Provide the (X, Y) coordinate of the cell's center where the given text is located.  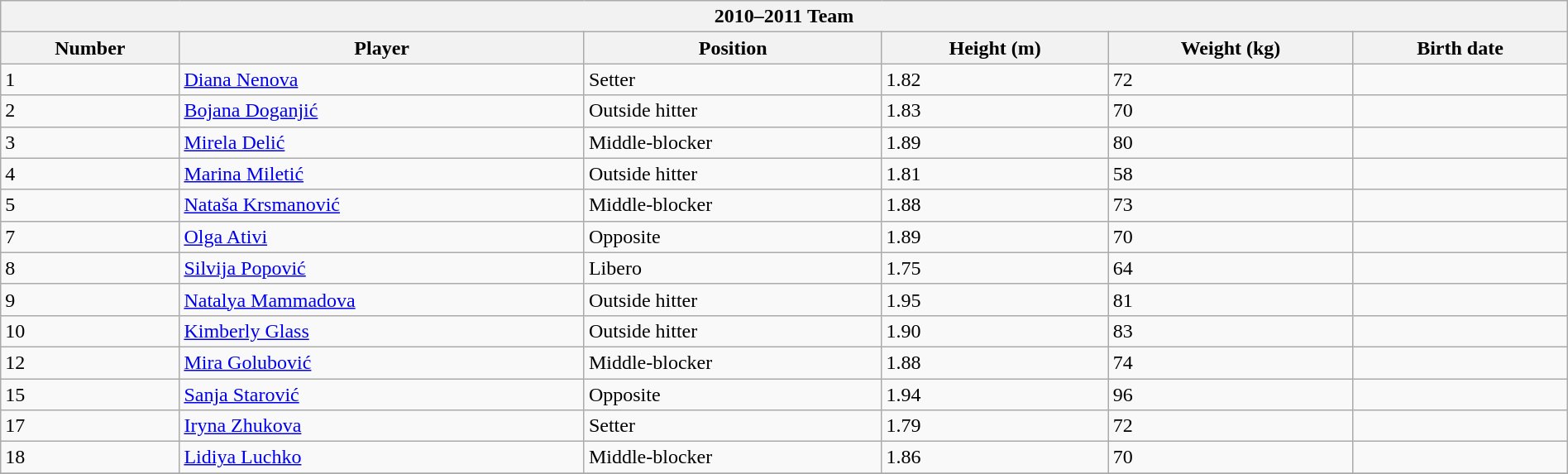
18 (90, 457)
Position (733, 48)
10 (90, 331)
64 (1231, 268)
17 (90, 426)
1.90 (995, 331)
1 (90, 79)
7 (90, 237)
73 (1231, 205)
Mirela Delić (382, 142)
Bojana Doganjić (382, 111)
83 (1231, 331)
8 (90, 268)
Marina Miletić (382, 174)
Silvija Popović (382, 268)
Nataša Krsmanović (382, 205)
1.82 (995, 79)
Player (382, 48)
2010–2011 Team (784, 17)
74 (1231, 362)
Libero (733, 268)
Lidiya Luchko (382, 457)
Sanja Starović (382, 395)
Kimberly Glass (382, 331)
1.86 (995, 457)
Number (90, 48)
1.79 (995, 426)
12 (90, 362)
81 (1231, 299)
Weight (kg) (1231, 48)
5 (90, 205)
Height (m) (995, 48)
Birth date (1460, 48)
9 (90, 299)
3 (90, 142)
1.83 (995, 111)
Iryna Zhukova (382, 426)
80 (1231, 142)
96 (1231, 395)
1.75 (995, 268)
58 (1231, 174)
1.94 (995, 395)
1.81 (995, 174)
Olga Ativi (382, 237)
4 (90, 174)
Diana Nenova (382, 79)
1.95 (995, 299)
Mira Golubović (382, 362)
2 (90, 111)
Natalya Mammadova (382, 299)
15 (90, 395)
